Return the (x, y) coordinate for the center point of the cell that contains the specified text.  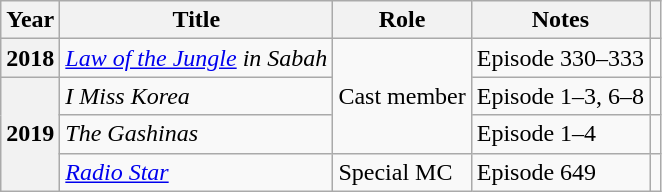
Law of the Jungle in Sabah (196, 58)
Episode 330–333 (560, 58)
2018 (30, 58)
Notes (560, 20)
Episode 649 (560, 172)
Episode 1–4 (560, 134)
I Miss Korea (196, 96)
2019 (30, 134)
Special MC (402, 172)
Role (402, 20)
Radio Star (196, 172)
Title (196, 20)
Episode 1–3, 6–8 (560, 96)
Cast member (402, 96)
Year (30, 20)
The Gashinas (196, 134)
